Capture the cell that displays the provided text and extract its (X, Y) central coordinate. 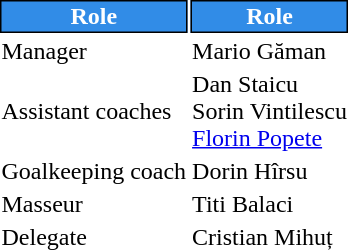
Manager (94, 51)
Masseur (94, 204)
Assistant coaches (94, 111)
Role (94, 16)
Goalkeeping coach (94, 171)
